Find where the given text appears and provide that cell's center as (x, y) coordinate. 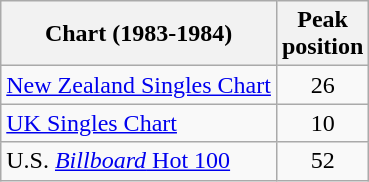
New Zealand Singles Chart (139, 85)
52 (322, 161)
10 (322, 123)
UK Singles Chart (139, 123)
U.S. Billboard Hot 100 (139, 161)
26 (322, 85)
Peakposition (322, 34)
Chart (1983-1984) (139, 34)
